For the text-containing cell, return its midpoint in (X, Y) coordinate format. 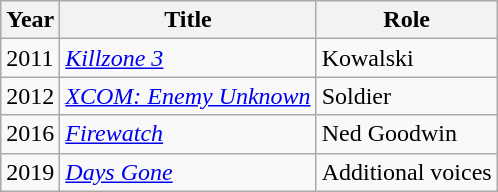
2019 (30, 172)
Soldier (406, 96)
XCOM: Enemy Unknown (188, 96)
Title (188, 20)
Firewatch (188, 134)
2016 (30, 134)
2012 (30, 96)
Kowalski (406, 58)
Killzone 3 (188, 58)
Year (30, 20)
Role (406, 20)
Ned Goodwin (406, 134)
2011 (30, 58)
Additional voices (406, 172)
Days Gone (188, 172)
